Detect which cell encompasses the target text, then output its (x, y) center coordinate. 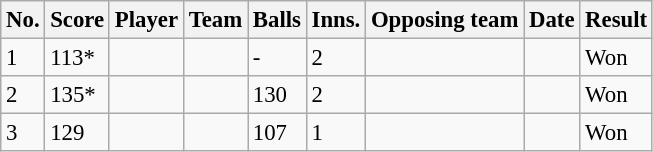
- (278, 58)
Score (78, 20)
107 (278, 133)
Player (146, 20)
Inns. (336, 20)
Opposing team (445, 20)
Team (215, 20)
135* (78, 95)
129 (78, 133)
113* (78, 58)
Balls (278, 20)
No. (23, 20)
Result (616, 20)
130 (278, 95)
3 (23, 133)
Date (552, 20)
